Identify which cell holds the provided text, then report its (X, Y) central coordinate. 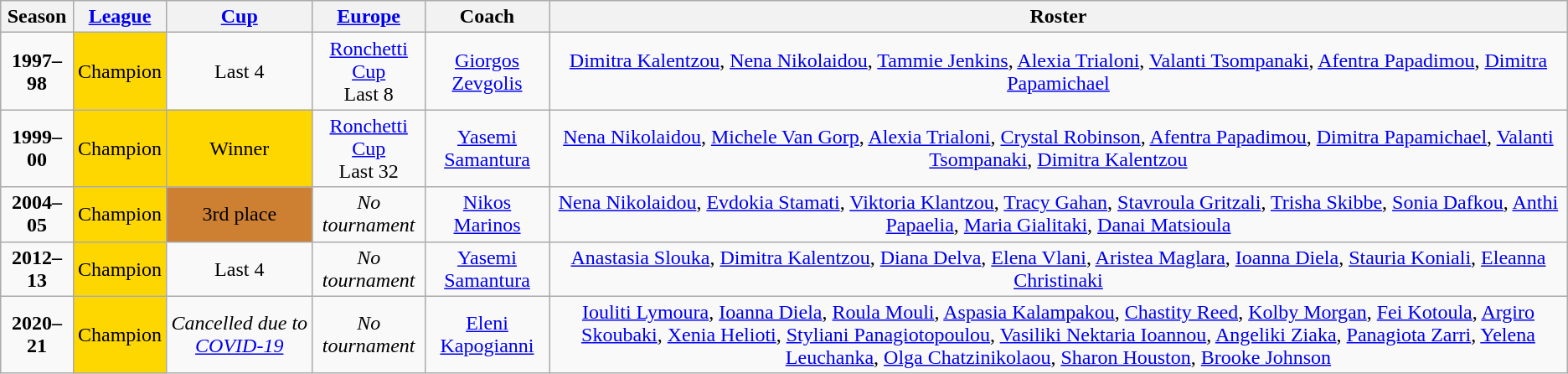
Eleni Kapogianni (487, 335)
2012–13 (37, 268)
Winner (240, 148)
Nena Nikolaidou, Michele Van Gorp, Alexia Trialoni, Crystal Robinson, Afentra Papadimou, Dimitra Papamichael, Valanti Tsompanaki, Dimitra Kalentzou (1059, 148)
Ronchetti Cup Last 32 (369, 148)
Anastasia Slouka, Dimitra Kalentzou, Diana Delva, Elena Vlani, Aristea Maglara, Ioanna Diela, Stauria Koniali, Eleanna Christinaki (1059, 268)
2020–21 (37, 335)
Season (37, 17)
Cancelled due to COVID-19 (240, 335)
Europe (369, 17)
Coach (487, 17)
Nikos Marinos (487, 215)
Giorgos Zevgolis (487, 71)
Roster (1059, 17)
1999–00 (37, 148)
2004–05 (37, 215)
Cup (240, 17)
Ronchetti Cup Last 8 (369, 71)
1997–98 (37, 71)
League (119, 17)
Dimitra Kalentzou, Nena Nikolaidou, Tammie Jenkins, Alexia Trialoni, Valanti Tsompanaki, Afentra Papadimou, Dimitra Papamichael (1059, 71)
3rd place (240, 215)
